Find where the given text appears and provide that cell's center as (x, y) coordinate. 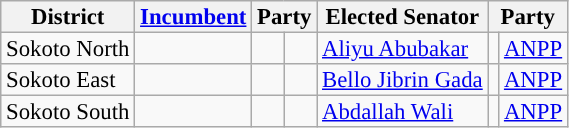
Bello Jibrin Gada (402, 80)
Abdallah Wali (402, 112)
Aliyu Abubakar (402, 49)
Incumbent (194, 17)
Sokoto North (68, 49)
Elected Senator (402, 17)
Sokoto East (68, 80)
District (68, 17)
Sokoto South (68, 112)
